Capture the cell that displays the provided text and extract its (X, Y) central coordinate. 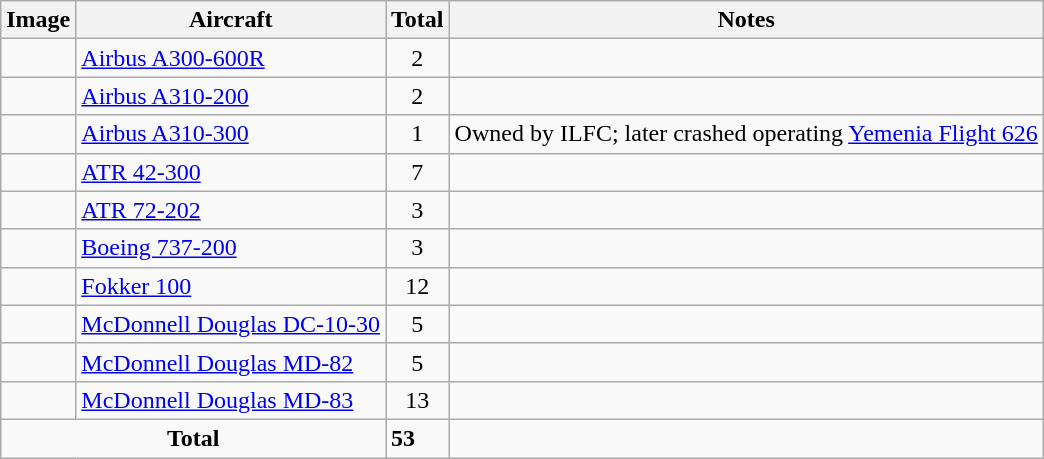
13 (418, 400)
Aircraft (231, 20)
7 (418, 172)
12 (418, 286)
Airbus A310-200 (231, 96)
Fokker 100 (231, 286)
ATR 72-202 (231, 210)
Image (38, 20)
ATR 42-300 (231, 172)
Boeing 737-200 (231, 248)
McDonnell Douglas MD-83 (231, 400)
53 (418, 438)
Owned by ILFC; later crashed operating Yemenia Flight 626 (746, 134)
McDonnell Douglas MD-82 (231, 362)
1 (418, 134)
McDonnell Douglas DC-10-30 (231, 324)
Airbus A310-300 (231, 134)
Notes (746, 20)
Airbus A300-600R (231, 58)
